Return the (x, y) coordinate for the center point of the cell that contains the specified text.  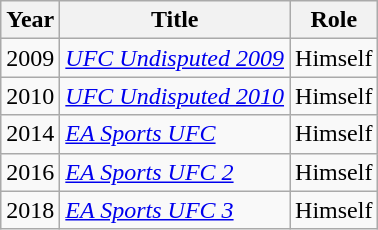
Year (30, 20)
2009 (30, 58)
EA Sports UFC 2 (175, 172)
UFC Undisputed 2009 (175, 58)
EA Sports UFC (175, 134)
Title (175, 20)
2018 (30, 210)
EA Sports UFC 3 (175, 210)
UFC Undisputed 2010 (175, 96)
Role (334, 20)
2010 (30, 96)
2016 (30, 172)
2014 (30, 134)
